Output the (x, y) coordinate of the center of the cell containing the given text.  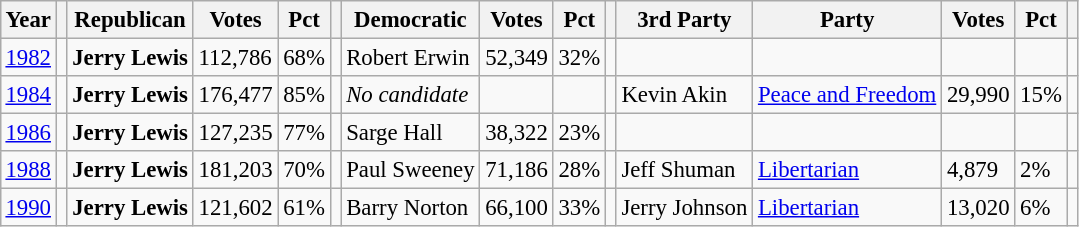
23% (579, 133)
61% (304, 208)
Kevin Akin (684, 95)
112,786 (236, 57)
15% (1041, 95)
33% (579, 208)
176,477 (236, 95)
Barry Norton (410, 208)
38,322 (516, 133)
Jerry Johnson (684, 208)
4,879 (978, 170)
1990 (28, 208)
1982 (28, 57)
77% (304, 133)
1984 (28, 95)
Republican (130, 20)
Democratic (410, 20)
6% (1041, 208)
Peace and Freedom (848, 95)
52,349 (516, 57)
2% (1041, 170)
66,100 (516, 208)
70% (304, 170)
71,186 (516, 170)
13,020 (978, 208)
32% (579, 57)
121,602 (236, 208)
1988 (28, 170)
68% (304, 57)
181,203 (236, 170)
No candidate (410, 95)
85% (304, 95)
Robert Erwin (410, 57)
Paul Sweeney (410, 170)
28% (579, 170)
29,990 (978, 95)
Sarge Hall (410, 133)
127,235 (236, 133)
Year (28, 20)
1986 (28, 133)
Jeff Shuman (684, 170)
3rd Party (684, 20)
Party (848, 20)
